Provide the (X, Y) coordinate of the cell's center where the given text is located.  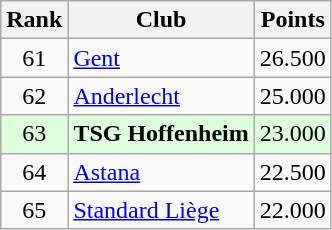
22.000 (292, 210)
23.000 (292, 134)
Club (161, 20)
25.000 (292, 96)
Standard Liège (161, 210)
65 (34, 210)
TSG Hoffenheim (161, 134)
61 (34, 58)
Anderlecht (161, 96)
64 (34, 172)
26.500 (292, 58)
63 (34, 134)
Gent (161, 58)
62 (34, 96)
22.500 (292, 172)
Points (292, 20)
Astana (161, 172)
Rank (34, 20)
